From the cell containing the given text, extract its center point as [x, y] coordinate. 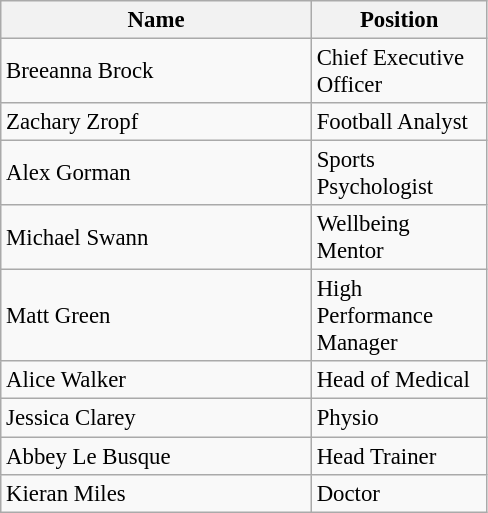
Football Analyst [399, 122]
High Performance Manager [399, 316]
Matt Green [156, 316]
Zachary Zropf [156, 122]
Doctor [399, 493]
Sports Psychologist [399, 174]
Position [399, 20]
Head Trainer [399, 456]
Chief Executive Officer [399, 72]
Head of Medical [399, 381]
Kieran Miles [156, 493]
Abbey Le Busque [156, 456]
Physio [399, 418]
Alice Walker [156, 381]
Wellbeing Mentor [399, 238]
Breeanna Brock [156, 72]
Jessica Clarey [156, 418]
Michael Swann [156, 238]
Alex Gorman [156, 174]
Name [156, 20]
